Provide the [x, y] coordinate of the cell's center where the given text is located.  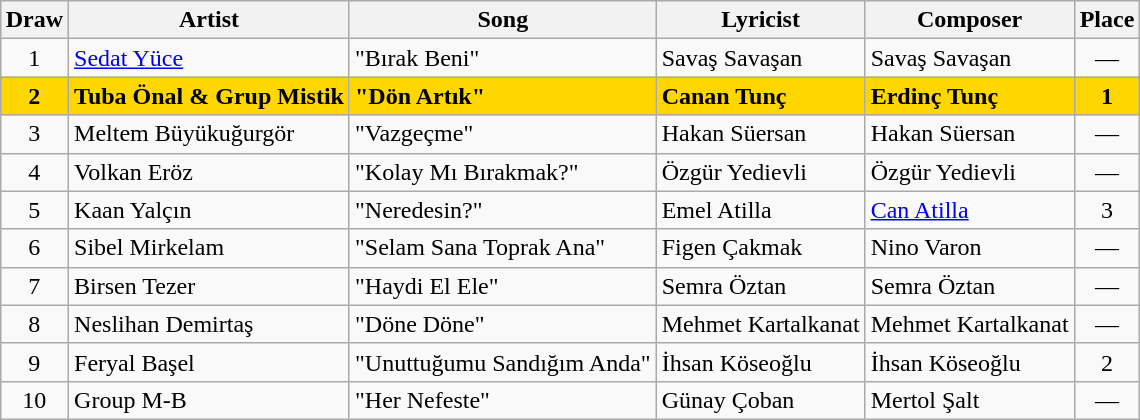
"Selam Sana Toprak Ana" [502, 248]
Erdinç Tunç [970, 96]
Volkan Eröz [210, 172]
Song [502, 20]
Neslihan Demirtaş [210, 324]
Draw [34, 20]
Lyricist [760, 20]
"Döne Döne" [502, 324]
Artist [210, 20]
Günay Çoban [760, 400]
Tuba Önal & Grup Mistik [210, 96]
Mertol Şalt [970, 400]
Nino Varon [970, 248]
Emel Atilla [760, 210]
"Kolay Mı Bırakmak?" [502, 172]
Can Atilla [970, 210]
"Neredesin?" [502, 210]
6 [34, 248]
5 [34, 210]
10 [34, 400]
Group M-B [210, 400]
"Dön Artık" [502, 96]
Place [1107, 20]
Sedat Yüce [210, 58]
7 [34, 286]
Figen Çakmak [760, 248]
"Vazgeçme" [502, 134]
Meltem Büyükuğurgör [210, 134]
"Unuttuğumu Sandığım Anda" [502, 362]
4 [34, 172]
"Her Nefeste" [502, 400]
Composer [970, 20]
"Haydi El Ele" [502, 286]
9 [34, 362]
Sibel Mirkelam [210, 248]
Feryal Başel [210, 362]
Birsen Tezer [210, 286]
Kaan Yalçın [210, 210]
8 [34, 324]
Canan Tunç [760, 96]
"Bırak Beni" [502, 58]
